Provide the [x, y] coordinate of the cell's center where the given text is located.  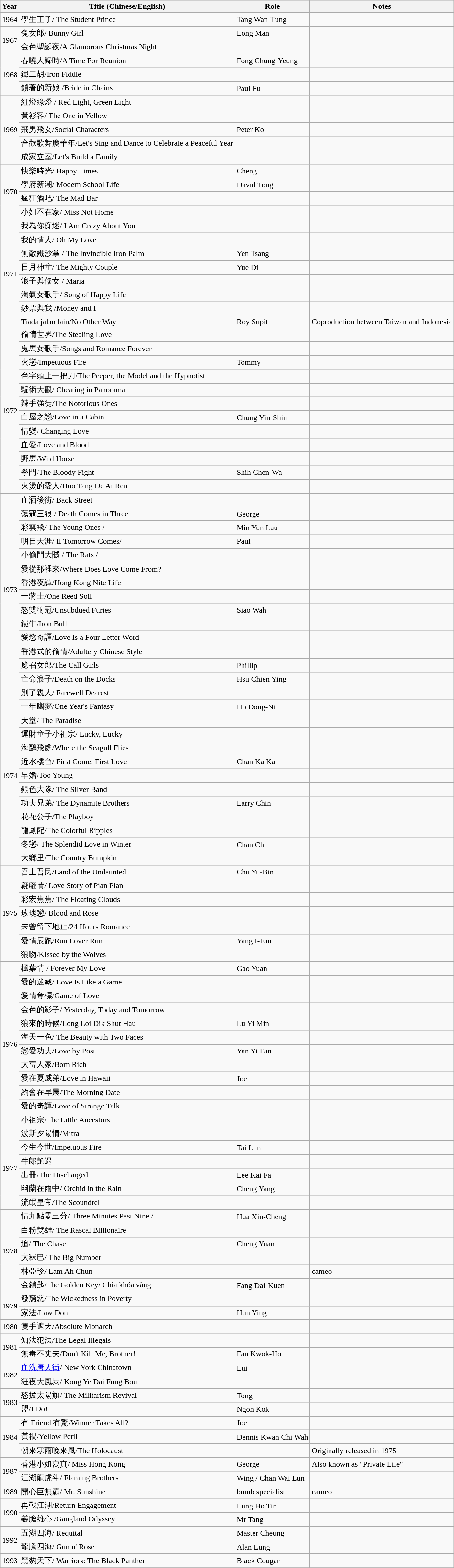
Lee Kai Fa [272, 1175]
愛的迷藏/ Love Is Like a Game [127, 983]
情變/ Changing Love [127, 431]
1981 [10, 1347]
1990 [10, 1513]
Long Man [272, 33]
Gao Yuan [272, 968]
Tang Wan-Tung [272, 19]
Min Yun Lau [272, 528]
我為你痴迷/ I Am Crazy About You [127, 226]
Yue Di [272, 267]
紅燈綠燈 / Red Light, Green Light [127, 102]
未曾留下地止/24 Hours Romance [127, 927]
Chan Chi [272, 845]
1993 [10, 1561]
成家立室/Let's Build a Family [127, 157]
再戰江湖/Return Engagement [127, 1506]
Tai Lun [272, 1148]
Cheng Yuan [272, 1244]
Dennis Kwan Chi Wah [272, 1437]
大富人家/Born Rich [127, 1065]
五湖四海/ Requital [127, 1533]
野馬/Wild Horse [127, 459]
金鎖匙/The Golden Key/ Chìa khóa vàng [127, 1285]
盟/I Do! [127, 1409]
Fang Dai-Kuen [272, 1285]
1967 [10, 40]
愛從那裡來/Where Does Love Come From? [127, 569]
怒拔太陽旗/ The Militarism Revival [127, 1396]
別了親人/ Farewell Dearest [127, 693]
情九點零三分/ Three Minutes Past Nine / [127, 1216]
小偷鬥大賊 / The Rats / [127, 555]
開心巨無霸/ Mr. Sunshine [127, 1492]
追/ The Chase [127, 1244]
1969 [10, 129]
林亞珍/ Lam Ah Chun [127, 1272]
龍騰四海/ Gun n' Rose [127, 1547]
1976 [10, 1044]
無敵鐵沙掌 / The Invincible Iron Palm [127, 254]
bomb specialist [272, 1492]
學生王子/ The Student Prince [127, 19]
Hua Xin-Cheng [272, 1216]
彩雲飛/ The Young Ones / [127, 528]
淘氣女歌手/ Song of Happy Life [127, 295]
1971 [10, 273]
金色聖誕夜/A Glamorous Christmas Night [127, 47]
香港小姐寫真/ Miss Hong Kong [127, 1464]
Siao Wah [272, 610]
Hun Ying [272, 1313]
鬼馬女歌手/Songs and Romance Forever [127, 349]
隻手遮天/Absolute Monarch [127, 1327]
黑豹天下/ Warriors: The Black Panther [127, 1561]
兔女郎/ Bunny Girl [127, 33]
偷情世界/The Stealing Love [127, 335]
Yen Tsang [272, 254]
1977 [10, 1168]
牛郎艷遇 [127, 1161]
戀愛功夫/Love by Post [127, 1051]
Phillip [272, 665]
1983 [10, 1403]
發窮惡/The Wickedness in Poverty [127, 1299]
學府新潮/ Modern School Life [127, 185]
Mr Tang [272, 1520]
瘋狂酒吧/ The Mad Bar [127, 199]
Chung Yin-Shin [272, 417]
Peter Ko [272, 129]
鐵二胡/Iron Fiddle [127, 74]
1972 [10, 410]
Master Cheung [272, 1533]
黃禍/Yellow Peril [127, 1437]
Fan Kwok-Ho [272, 1354]
吾土吾民/Land of the Undaunted [127, 872]
1987 [10, 1471]
Black Cougar [272, 1561]
Role [272, 6]
無毒不丈夫/Don't Kill Me, Brother! [127, 1354]
1970 [10, 192]
Wing / Chan Wai Lun [272, 1478]
有 Friend 冇驚/Winner Takes All? [127, 1423]
血洒後街/ Back Street [127, 500]
愛在夏威弟/Love in Hawaii [127, 1079]
海天一色/ The Beauty with Two Faces [127, 1038]
Year [10, 6]
辣手強徒/The Notorious Ones [127, 404]
春曉人歸時/A Time For Reunion [127, 61]
Tommy [272, 362]
1979 [10, 1306]
約會在早晨/The Morning Date [127, 1093]
狼來的時候/Long Loi Dik Shut Hau [127, 1023]
大鄉里/The Country Bumpkin [127, 858]
江湖龍虎斗/ Flaming Brothers [127, 1478]
火戀/Impetuous Fire [127, 362]
玫瑰戀/ Blood and Rose [127, 913]
浪子與修女 / Maria [127, 282]
鈔票與我 /Money and I [127, 309]
香港式的偷情/Adultery Chinese Style [127, 652]
狂夜大風暴/ Kong Ye Dai Fung Bou [127, 1382]
愛情奪標/Game of Love [127, 996]
David Tong [272, 185]
Shih Chen-Wa [272, 473]
蕩寇三狼 / Death Comes in Three [127, 514]
愛情辰跑/Run Lover Run [127, 941]
Larry Chin [272, 803]
流氓皇帝/The Scoundrel [127, 1203]
Tiada jalan lain/No Other Way [127, 322]
楓葉情 / Forever My Love [127, 968]
1978 [10, 1251]
血洗唐人街/ New York Chinatown [127, 1368]
1992 [10, 1540]
知法犯法/The Legal Illegals [127, 1340]
香港夜譚/Hong Kong Nite Life [127, 583]
Cheng [272, 171]
明日天涯/ If Tomorrow Comes/ [127, 542]
白粉雙雄/ The Rascal Billionaire [127, 1230]
大冧巴/ The Big Number [127, 1258]
騙術大觀/ Cheating in Panorama [127, 390]
出冊/The Discharged [127, 1175]
運財童子小祖宗/ Lucky, Lucky [127, 735]
Chan Ka Kai [272, 762]
血愛/Love and Blood [127, 445]
1974 [10, 775]
愛的奇譚/Love of Strange Talk [127, 1106]
Also known as "Private Life" [382, 1464]
早婚/Too Young [127, 775]
1968 [10, 74]
Cheng Yang [272, 1189]
怒雙衝冠/Unsubdued Furies [127, 610]
拳門/The Bloody Fight [127, 473]
Alan Lung [272, 1547]
Paul Fu [272, 89]
白屋之戀/Love in a Cabin [127, 417]
火燙的愛人/Huo Tang De Ai Ren [127, 486]
翩翩情/ Love Story of Pian Pian [127, 886]
色字頭上一把刀/The Peeper, the Model and the Hypnotist [127, 376]
飛男飛女/Social Characters [127, 129]
銀色大隊/ The Silver Band [127, 790]
Notes [382, 6]
1973 [10, 590]
Lui [272, 1368]
一年幽夢/One Year's Fantasy [127, 707]
鎖著的新娘 /Bride in Chains [127, 89]
Originally released in 1975 [382, 1451]
1984 [10, 1437]
Paul [272, 542]
Hsu Chien Ying [272, 679]
快樂時光/ Happy Times [127, 171]
1964 [10, 19]
小姐不在家/ Miss Not Home [127, 212]
Coproduction between Taiwan and Indonesia [382, 322]
功夫兄弟/ The Dynamite Brothers [127, 803]
日月神童/ The Mighty Couple [127, 267]
亡命浪子/Death on the Docks [127, 679]
Lung Ho Tin [272, 1506]
Tong [272, 1396]
義膽雄心 /Gangland Odyssey [127, 1520]
Yang I-Fan [272, 941]
Roy Supit [272, 322]
1975 [10, 913]
Ngon Kok [272, 1409]
1989 [10, 1492]
狼吻/Kissed by the Wolves [127, 955]
Lu Yi Min [272, 1023]
Ho Dong-Ni [272, 707]
鐵牛/Iron Bull [127, 624]
一蔣士/One Reed Soil [127, 597]
龍鳳配/The Colorful Ripples [127, 831]
應召女郎/The Call Girls [127, 665]
家法/Law Don [127, 1313]
我的情人/ Oh My Love [127, 240]
1980 [10, 1327]
金色的影子/ Yesterday, Today and Tomorrow [127, 1010]
黃衫客/ The One in Yellow [127, 116]
愛慾奇譚/Love Is a Four Letter Word [127, 638]
小祖宗/The Little Ancestors [127, 1120]
冬戀/ The Splendid Love in Winter [127, 845]
波斯夕陽情/Mitra [127, 1134]
近水樓台/ First Come, First Love [127, 762]
花花公子/The Playboy [127, 817]
1982 [10, 1375]
Fong Chung-Yeung [272, 61]
彩宏焦焦/ The Floating Clouds [127, 900]
天堂/ The Paradise [127, 720]
幽蘭在雨中/ Orchid in the Rain [127, 1189]
朝來寒雨晚來風/The Holocaust [127, 1451]
海鷗飛處/Where the Seagull Flies [127, 748]
今生今世/Impetuous Fire [127, 1148]
Title (Chinese/English) [127, 6]
Chu Yu-Bin [272, 872]
Yan Yi Fan [272, 1051]
合歡歌舞慶華年/Let's Sing and Dance to Celebrate a Peaceful Year [127, 144]
